Determine the (x, y) coordinate at the center of the cell enclosing the given text.  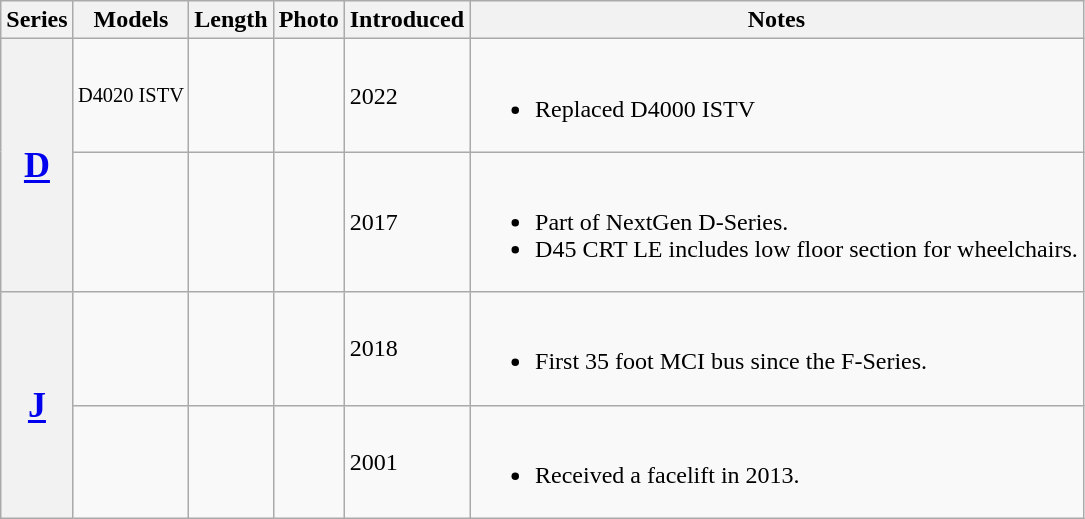
Models (131, 20)
2018 (406, 348)
D (37, 166)
2017 (406, 222)
Part of NextGen D-Series.D45 CRT LE includes low floor section for wheelchairs. (777, 222)
Replaced D4000 ISTV (777, 96)
2001 (406, 462)
First 35 foot MCI bus since the F-Series. (777, 348)
Notes (777, 20)
J (37, 405)
2022 (406, 96)
Received a facelift in 2013. (777, 462)
D4020 ISTV (131, 96)
Series (37, 20)
Photo (308, 20)
Length (231, 20)
Introduced (406, 20)
